Provide the (X, Y) coordinate of the cell's center where the given text is located.  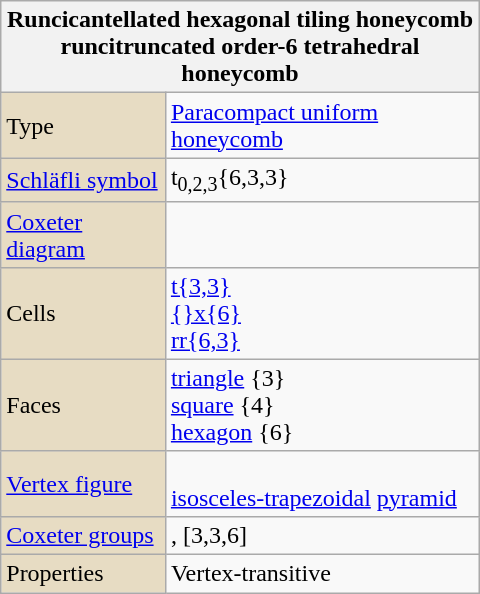
isosceles-trapezoidal pyramid (322, 484)
Paracompact uniform honeycomb (322, 126)
t0,2,3{6,3,3} (322, 180)
Vertex figure (84, 484)
, [3,3,6] (322, 535)
Coxeter diagram (84, 234)
Cells (84, 313)
Schläfli symbol (84, 180)
triangle {3}square {4}hexagon {6} (322, 405)
Runcicantellated hexagonal tiling honeycombruncitruncated order-6 tetrahedral honeycomb (240, 47)
t{3,3} {}x{6} rr{6,3} (322, 313)
Vertex-transitive (322, 574)
Properties (84, 574)
Type (84, 126)
Coxeter groups (84, 535)
Faces (84, 405)
